Determine the (X, Y) coordinate at the center of the cell enclosing the given text.  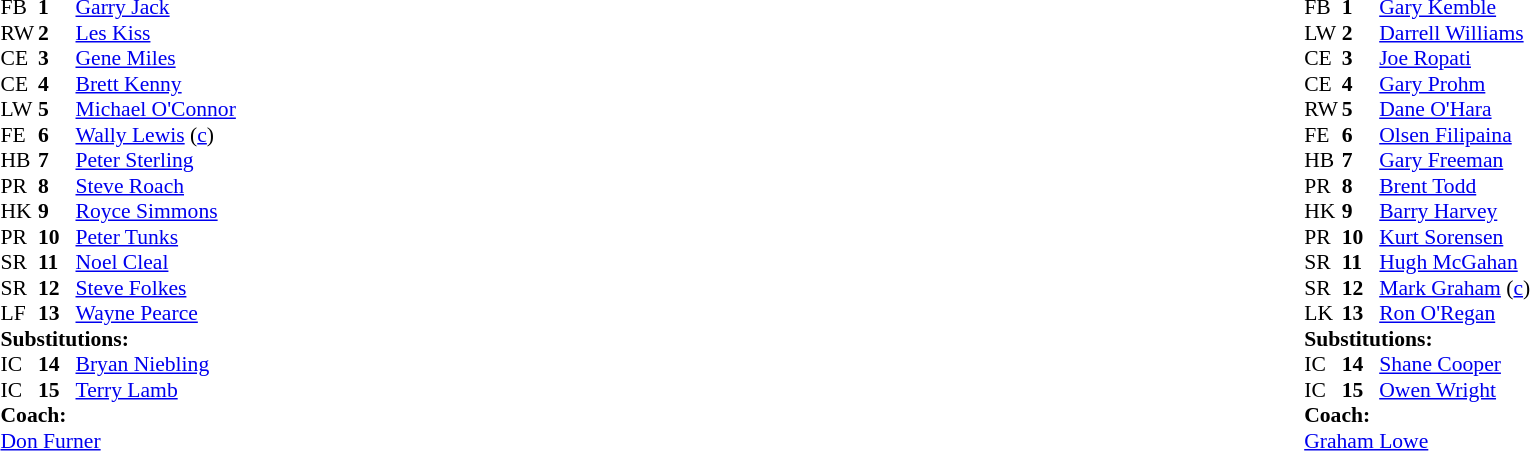
Mark Graham (c) (1454, 288)
Brent Todd (1454, 186)
Peter Tunks (156, 237)
Wayne Pearce (156, 313)
Olsen Filipaina (1454, 135)
Les Kiss (156, 33)
Joe Ropati (1454, 59)
Hugh McGahan (1454, 263)
Gene Miles (156, 59)
Ron O'Regan (1454, 313)
Kurt Sorensen (1454, 237)
Darrell Williams (1454, 33)
Steve Folkes (156, 288)
Michael O'Connor (156, 109)
Brett Kenny (156, 84)
LF (19, 313)
Noel Cleal (156, 263)
Bryan Niebling (156, 365)
Gary Freeman (1454, 161)
Steve Roach (156, 186)
Peter Sterling (156, 161)
Terry Lamb (156, 390)
Wally Lewis (c) (156, 135)
LK (1323, 313)
Barry Harvey (1454, 211)
Gary Prohm (1454, 84)
Owen Wright (1454, 390)
Shane Cooper (1454, 365)
Royce Simmons (156, 211)
Dane O'Hara (1454, 109)
